For the text-containing cell, return its midpoint in [X, Y] coordinate format. 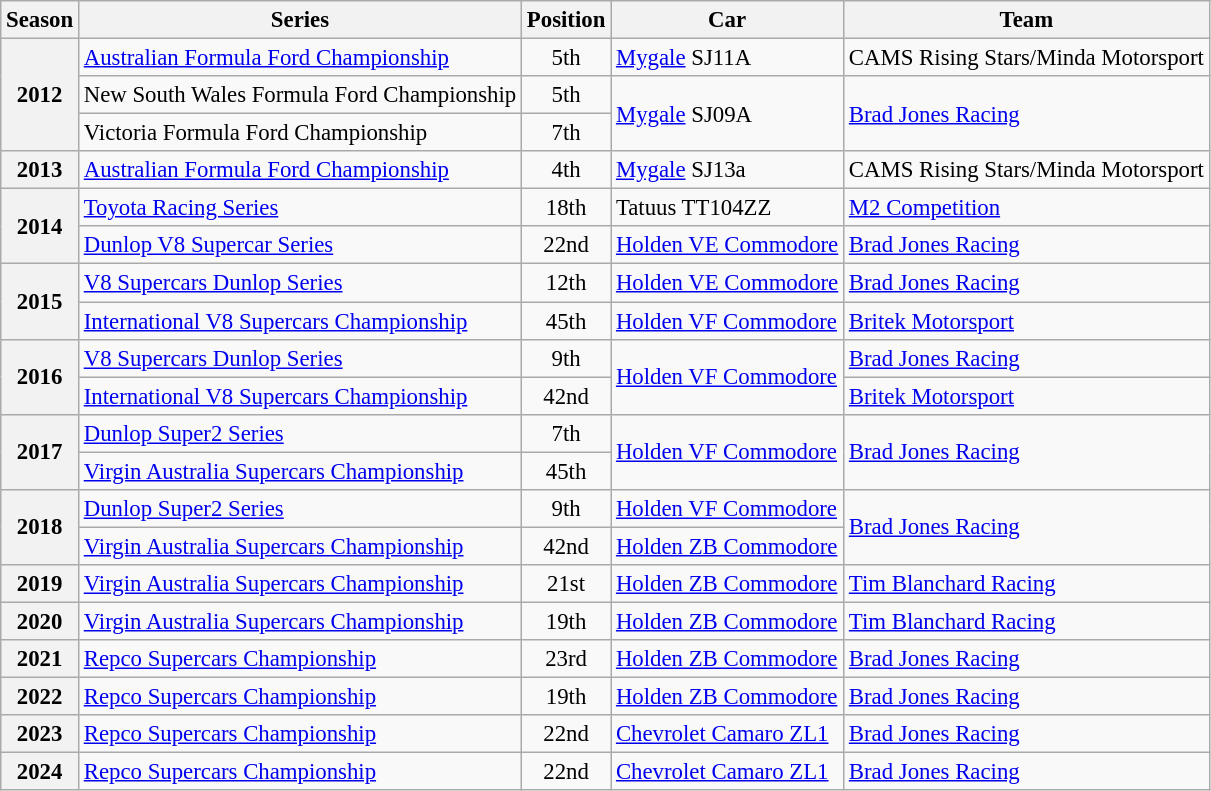
2019 [40, 584]
12th [566, 283]
Season [40, 20]
18th [566, 208]
2015 [40, 302]
23rd [566, 659]
2012 [40, 96]
2013 [40, 170]
M2 Competition [1027, 208]
Position [566, 20]
2020 [40, 621]
New South Wales Formula Ford Championship [300, 95]
Mygale SJ09A [728, 114]
Series [300, 20]
2021 [40, 659]
Tatuus TT104ZZ [728, 208]
2017 [40, 452]
Mygale SJ13a [728, 170]
2022 [40, 697]
2018 [40, 528]
Victoria Formula Ford Championship [300, 133]
Mygale SJ11A [728, 58]
2024 [40, 772]
Dunlop V8 Supercar Series [300, 245]
4th [566, 170]
2023 [40, 734]
21st [566, 584]
Toyota Racing Series [300, 208]
Team [1027, 20]
2016 [40, 376]
Car [728, 20]
2014 [40, 226]
